For the text-containing cell, return its midpoint in (x, y) coordinate format. 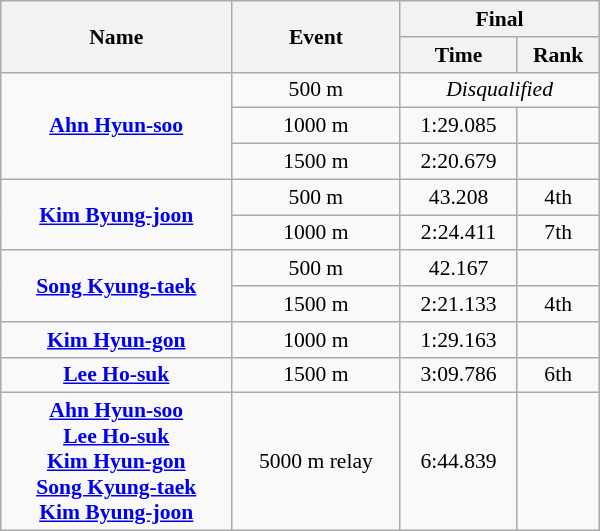
1:29.085 (458, 126)
7th (558, 233)
Final (500, 19)
Ahn Hyun-soo Lee Ho-suk Kim Hyun-gon Song Kyung-taek Kim Byung-joon (116, 462)
2:20.679 (458, 162)
Time (458, 55)
43.208 (458, 197)
6th (558, 375)
42.167 (458, 269)
2:21.133 (458, 304)
3:09.786 (458, 375)
Ahn Hyun-soo (116, 126)
6:44.839 (458, 462)
Lee Ho-suk (116, 375)
Rank (558, 55)
Disqualified (500, 90)
2:24.411 (458, 233)
1:29.163 (458, 340)
Song Kyung-taek (116, 286)
Event (316, 36)
Kim Hyun-gon (116, 340)
Name (116, 36)
5000 m relay (316, 462)
Kim Byung-joon (116, 214)
